Pinpoint the cell where the given text exists, returning its (x, y) midpoint coordinate. 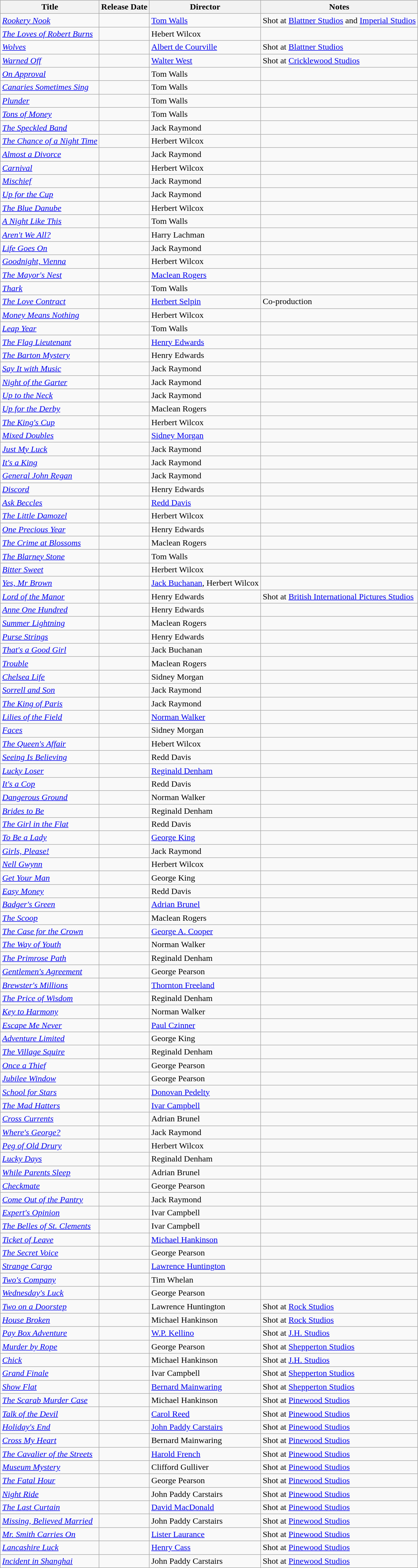
Lister Laurance (205, 1534)
The Girl in the Flat (50, 824)
Shot at Blattner Studios and Imperial Studios (339, 20)
Up to the Neck (50, 396)
The Price of Wisdom (50, 998)
Co-production (339, 302)
Up for the Derby (50, 409)
Once a Thief (50, 1065)
Shot at Blattner Studios (339, 47)
The Blarney Stone (50, 556)
The Mad Hatters (50, 1106)
Anne One Hundred (50, 610)
The Chance of a Night Time (50, 141)
Lucky Loser (50, 770)
Summer Lightning (50, 623)
Paul Czinner (205, 1025)
Trouble (50, 663)
The King's Cup (50, 422)
Ticket of Leave (50, 1239)
Almost a Divorce (50, 154)
Henry Cass (205, 1548)
The Cavalier of the Streets (50, 1454)
Holiday's End (50, 1427)
One Precious Year (50, 529)
Seeing Is Believing (50, 757)
David MacDonald (205, 1507)
Plunder (50, 101)
Gentlemen's Agreement (50, 971)
Cross My Heart (50, 1440)
The Queen's Affair (50, 744)
Cross Currents (50, 1119)
Easy Money (50, 891)
Brides to Be (50, 811)
On Approval (50, 74)
Two's Company (50, 1280)
Harold French (205, 1454)
The Barton Mystery (50, 355)
Badger's Green (50, 905)
Canaries Sometimes Sing (50, 87)
Strange Cargo (50, 1266)
Lucky Days (50, 1159)
Say It with Music (50, 369)
Albert de Courville (205, 47)
Missing, Believed Married (50, 1521)
George A. Cooper (205, 931)
Chick (50, 1360)
Chelsea Life (50, 677)
Thark (50, 288)
Carol Reed (205, 1413)
Discord (50, 489)
Adventure Limited (50, 1039)
The Flag Lieutenant (50, 342)
Murder by Rope (50, 1347)
The Belles of St. Clements (50, 1226)
While Parents Sleep (50, 1172)
To Be a Lady (50, 838)
Night of the Garter (50, 382)
Aren't We All? (50, 235)
That's a Good Girl (50, 650)
Release Date (124, 7)
Checkmate (50, 1186)
Warned Off (50, 61)
Rookery Nook (50, 20)
Two on a Doorstep (50, 1306)
Harry Lachman (205, 235)
Come Out of the Pantry (50, 1199)
The Last Curtain (50, 1507)
Key to Harmony (50, 1012)
Incident in Shanghai (50, 1561)
Director (205, 7)
Tons of Money (50, 114)
The Secret Voice (50, 1253)
Sorrell and Son (50, 690)
Donovan Pedelty (205, 1092)
Leap Year (50, 328)
Peg of Old Drury (50, 1146)
The King of Paris (50, 704)
Dangerous Ground (50, 797)
Title (50, 7)
The Little Damozel (50, 516)
Jack Buchanan (205, 650)
The Village Squire (50, 1052)
Escape Me Never (50, 1025)
Faces (50, 730)
The Fatal Hour (50, 1481)
Shot at British International Pictures Studios (339, 597)
Lancashire Luck (50, 1548)
The Loves of Robert Burns (50, 34)
Museum Mystery (50, 1467)
Thornton Freeland (205, 985)
Mr. Smith Carries On (50, 1534)
The Mayor's Nest (50, 275)
Talk of the Devil (50, 1413)
W.P. Kellino (205, 1333)
Jack Buchanan, Herbert Wilcox (205, 583)
Mischief (50, 181)
The Primrose Path (50, 958)
Purse Strings (50, 637)
Shot at Cricklewood Studios (339, 61)
Yes, Mr Brown (50, 583)
Goodnight, Vienna (50, 262)
Up for the Cup (50, 195)
Bitter Sweet (50, 569)
Wolves (50, 47)
Ask Beccles (50, 503)
Grand Finale (50, 1373)
Mixed Doubles (50, 436)
Pay Box Adventure (50, 1333)
Get Your Man (50, 878)
Show Flat (50, 1387)
Wednesday's Luck (50, 1293)
House Broken (50, 1320)
Lilies of the Field (50, 717)
It's a Cop (50, 784)
Tim Whelan (205, 1280)
Jubilee Window (50, 1079)
Herbert Selpin (205, 302)
The Love Contract (50, 302)
Where's George? (50, 1132)
Carnival (50, 168)
Night Ride (50, 1494)
School for Stars (50, 1092)
Expert's Opinion (50, 1213)
Notes (339, 7)
A Night Like This (50, 221)
Girls, Please! (50, 851)
Money Means Nothing (50, 315)
The Blue Danube (50, 208)
Just My Luck (50, 449)
It's a King (50, 462)
Life Goes On (50, 248)
Brewster's Millions (50, 985)
The Way of Youth (50, 945)
The Case for the Crown (50, 931)
The Speckled Band (50, 127)
General John Regan (50, 476)
Lord of the Manor (50, 597)
Clifford Gulliver (205, 1467)
The Scarab Murder Case (50, 1400)
The Scoop (50, 918)
The Crime at Blossoms (50, 543)
Walter West (205, 61)
Nell Gwynn (50, 864)
